Output the (x, y) coordinate of the center of the cell containing the given text.  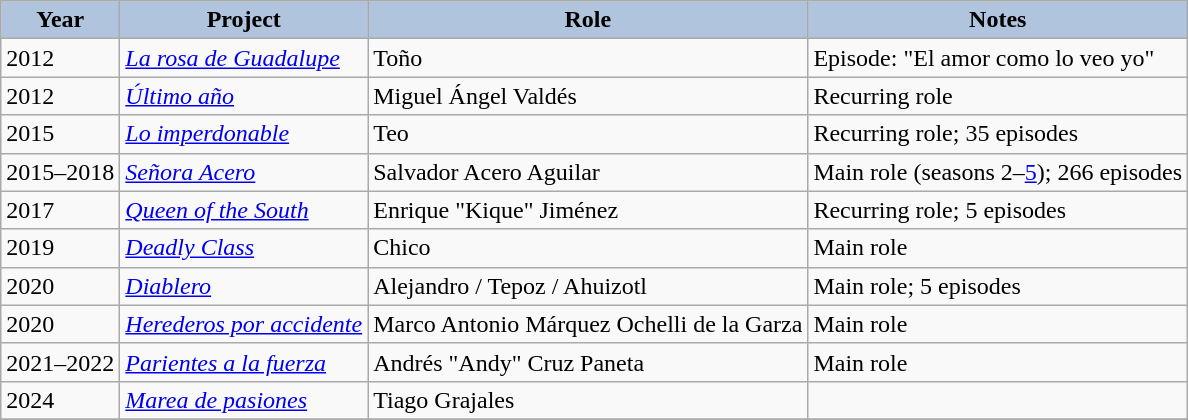
Lo imperdonable (244, 134)
2017 (60, 210)
Main role; 5 episodes (998, 286)
Notes (998, 20)
2015 (60, 134)
Toño (588, 58)
Recurring role; 5 episodes (998, 210)
Episode: "El amor como lo veo yo" (998, 58)
2019 (60, 248)
Marea de pasiones (244, 400)
Alejandro / Tepoz / Ahuizotl (588, 286)
Deadly Class (244, 248)
Herederos por accidente (244, 324)
Teo (588, 134)
La rosa de Guadalupe (244, 58)
2024 (60, 400)
Enrique "Kique" Jiménez (588, 210)
Salvador Acero Aguilar (588, 172)
Role (588, 20)
Señora Acero (244, 172)
Recurring role; 35 episodes (998, 134)
Andrés "Andy" Cruz Paneta (588, 362)
Year (60, 20)
Parientes a la fuerza (244, 362)
Diablero (244, 286)
Queen of the South (244, 210)
2021–2022 (60, 362)
Main role (seasons 2–5); 266 episodes (998, 172)
2015–2018 (60, 172)
Recurring role (998, 96)
Tiago Grajales (588, 400)
Último año (244, 96)
Miguel Ángel Valdés (588, 96)
Marco Antonio Márquez Ochelli de la Garza (588, 324)
Project (244, 20)
Chico (588, 248)
